Search for the cell housing the specified text and yield its [X, Y] center coordinate. 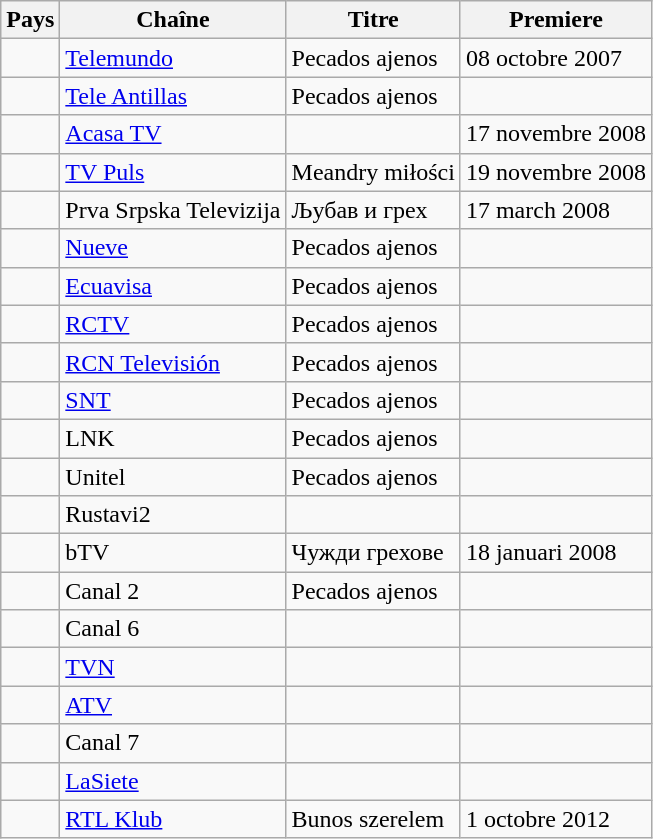
TVN [173, 667]
Bunos szerelem [373, 819]
Tele Antillas [173, 96]
SNT [173, 400]
19 novembre 2008 [556, 172]
Acasa TV [173, 134]
Titre [373, 20]
RCN Televisión [173, 362]
08 octobre 2007 [556, 58]
Chaîne [173, 20]
RCTV [173, 324]
Pays [30, 20]
Meandry miłości [373, 172]
Љубав и грех [373, 210]
17 novembre 2008 [556, 134]
1 octobre 2012 [556, 819]
Unitel [173, 477]
RTL Klub [173, 819]
Canal 7 [173, 743]
LNK [173, 438]
18 januari 2008 [556, 553]
17 march 2008 [556, 210]
Rustavi2 [173, 515]
Canal 6 [173, 629]
Canal 2 [173, 591]
Premiere [556, 20]
LaSiete [173, 781]
Nueve [173, 248]
bTV [173, 553]
ATV [173, 705]
Telemundo [173, 58]
Prva Srpska Televizija [173, 210]
Ecuavisa [173, 286]
TV Puls [173, 172]
Чужди грехове [373, 553]
